Identify which cell holds the provided text, then report its [X, Y] central coordinate. 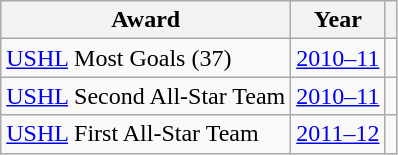
USHL Most Goals (37) [146, 58]
Year [338, 20]
USHL Second All-Star Team [146, 96]
USHL First All-Star Team [146, 134]
Award [146, 20]
2011–12 [338, 134]
